Identify which cell holds the provided text, then report its (x, y) central coordinate. 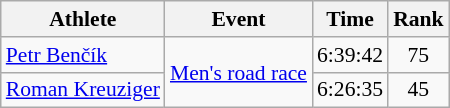
Time (350, 19)
Petr Benčík (83, 55)
Rank (418, 19)
6:39:42 (350, 55)
Event (238, 19)
Men's road race (238, 72)
Roman Kreuziger (83, 90)
6:26:35 (350, 90)
Athlete (83, 19)
75 (418, 55)
45 (418, 90)
